Search for the cell housing the specified text and yield its (x, y) center coordinate. 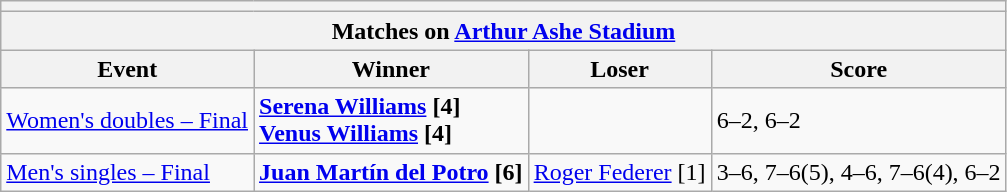
3–6, 7–6(5), 4–6, 7–6(4), 6–2 (858, 172)
6–2, 6–2 (858, 120)
Serena Williams [4] Venus Williams [4] (392, 120)
Event (128, 69)
Women's doubles – Final (128, 120)
Winner (392, 69)
Juan Martín del Potro [6] (392, 172)
Score (858, 69)
Matches on Arthur Ashe Stadium (504, 31)
Men's singles – Final (128, 172)
Roger Federer [1] (620, 172)
Loser (620, 69)
